Output the (x, y) coordinate of the center of the cell containing the given text.  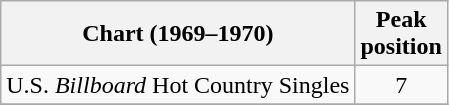
U.S. Billboard Hot Country Singles (178, 85)
Peakposition (401, 34)
7 (401, 85)
Chart (1969–1970) (178, 34)
